Capture the cell that displays the provided text and extract its [X, Y] central coordinate. 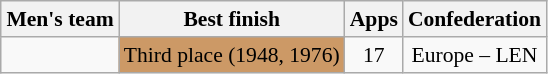
Best finish [232, 19]
Apps [374, 19]
17 [374, 55]
Confederation [474, 19]
Third place (1948, 1976) [232, 55]
Europe – LEN [474, 55]
Men's team [60, 19]
